Locate the cell with the specified text and output its [x, y] center coordinate. 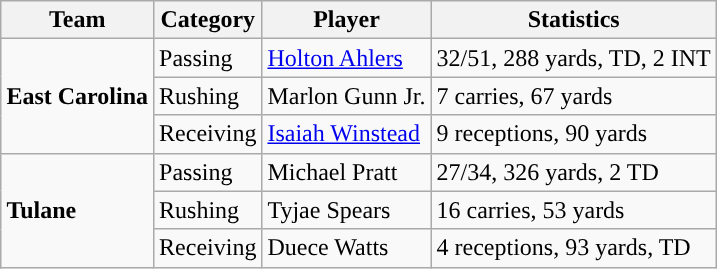
16 carries, 53 yards [574, 210]
Statistics [574, 20]
32/51, 288 yards, TD, 2 INT [574, 58]
Player [346, 20]
Tyjae Spears [346, 210]
Holton Ahlers [346, 58]
4 receptions, 93 yards, TD [574, 248]
Michael Pratt [346, 172]
Duece Watts [346, 248]
Isaiah Winstead [346, 134]
Marlon Gunn Jr. [346, 96]
Team [78, 20]
East Carolina [78, 96]
Category [208, 20]
Tulane [78, 210]
7 carries, 67 yards [574, 96]
27/34, 326 yards, 2 TD [574, 172]
9 receptions, 90 yards [574, 134]
